For the text-containing cell, return its midpoint in [X, Y] coordinate format. 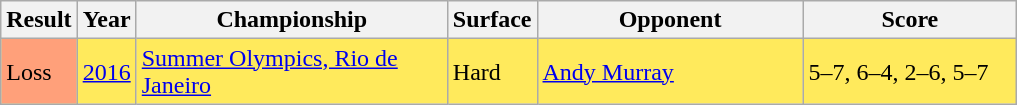
Andy Murray [670, 72]
Summer Olympics, Rio de Janeiro [292, 72]
Result [39, 20]
Championship [292, 20]
Surface [492, 20]
Loss [39, 72]
5–7, 6–4, 2–6, 5–7 [910, 72]
Year [106, 20]
Hard [492, 72]
Score [910, 20]
Opponent [670, 20]
2016 [106, 72]
